Determine the [X, Y] coordinate at the center of the cell enclosing the given text.  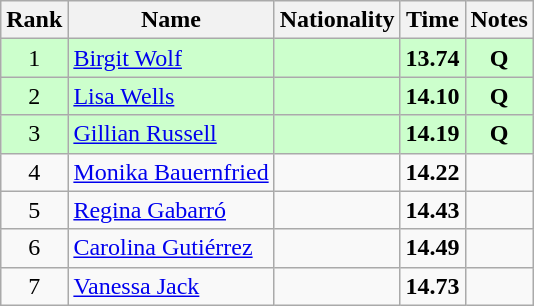
6 [34, 248]
5 [34, 210]
1 [34, 58]
Nationality [337, 20]
Name [171, 20]
14.10 [432, 96]
13.74 [432, 58]
Notes [499, 20]
Regina Gabarró [171, 210]
14.73 [432, 286]
Monika Bauernfried [171, 172]
Gillian Russell [171, 134]
Vanessa Jack [171, 286]
4 [34, 172]
3 [34, 134]
14.49 [432, 248]
Carolina Gutiérrez [171, 248]
Rank [34, 20]
Time [432, 20]
Lisa Wells [171, 96]
7 [34, 286]
14.43 [432, 210]
2 [34, 96]
14.22 [432, 172]
14.19 [432, 134]
Birgit Wolf [171, 58]
